Return the (x, y) coordinate for the center point of the cell that contains the specified text.  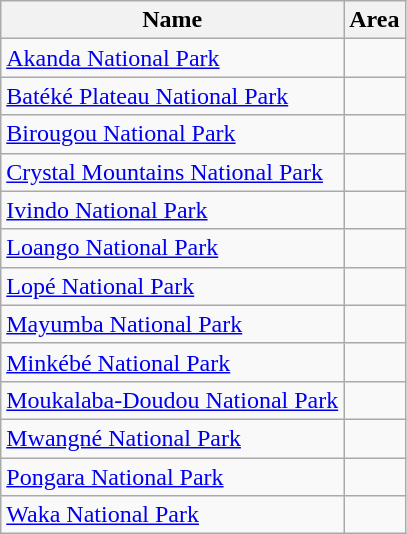
Ivindo National Park (172, 210)
Lopé National Park (172, 286)
Akanda National Park (172, 58)
Batéké Plateau National Park (172, 96)
Minkébé National Park (172, 362)
Area (374, 20)
Waka National Park (172, 515)
Loango National Park (172, 248)
Crystal Mountains National Park (172, 172)
Moukalaba-Doudou National Park (172, 400)
Name (172, 20)
Mwangné National Park (172, 438)
Birougou National Park (172, 134)
Mayumba National Park (172, 324)
Pongara National Park (172, 477)
